Pinpoint the cell where the given text exists, returning its (x, y) midpoint coordinate. 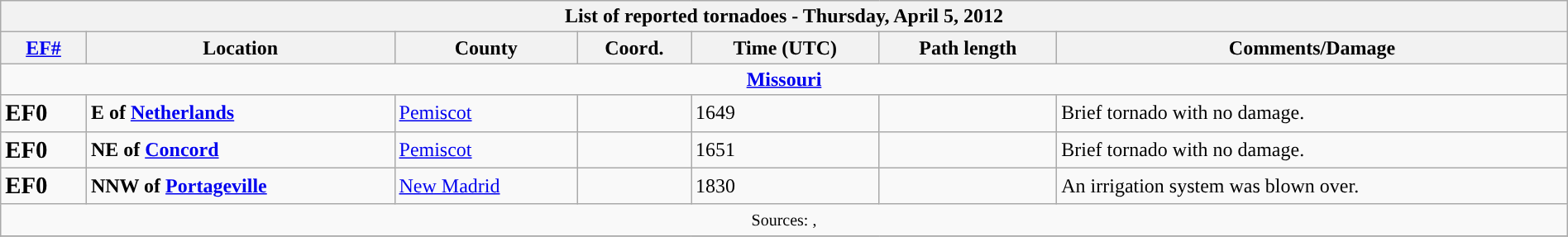
Sources: , (784, 220)
New Madrid (486, 186)
Comments/Damage (1312, 48)
Time (UTC) (786, 48)
An irrigation system was blown over. (1312, 186)
EF# (44, 48)
Location (240, 48)
County (486, 48)
Missouri (784, 79)
Coord. (633, 48)
E of Netherlands (240, 113)
1830 (786, 186)
List of reported tornadoes - Thursday, April 5, 2012 (784, 17)
1649 (786, 113)
1651 (786, 149)
NNW of Portageville (240, 186)
NE of Concord (240, 149)
Path length (968, 48)
